For the text-containing cell, return its midpoint in (X, Y) coordinate format. 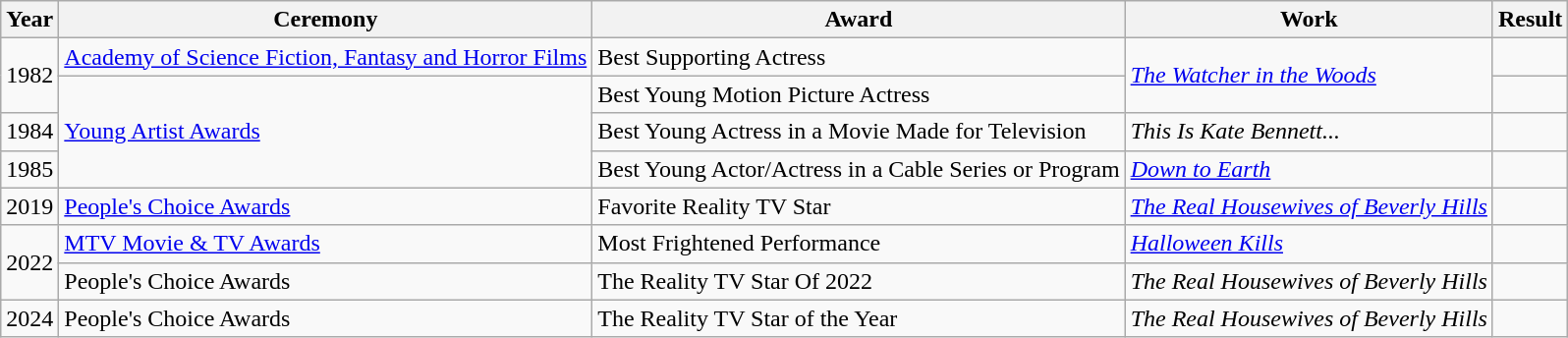
1985 (29, 169)
2019 (29, 206)
This Is Kate Bennett... (1309, 132)
Most Frightened Performance (859, 244)
Best Young Motion Picture Actress (859, 94)
The Watcher in the Woods (1309, 76)
Year (29, 20)
2024 (29, 318)
Academy of Science Fiction, Fantasy and Horror Films (326, 57)
Halloween Kills (1309, 244)
Best Young Actor/Actress in a Cable Series or Program (859, 169)
The Reality TV Star of the Year (859, 318)
2022 (29, 262)
Ceremony (326, 20)
Down to Earth (1309, 169)
Work (1309, 20)
Award (859, 20)
Favorite Reality TV Star (859, 206)
Best Supporting Actress (859, 57)
The Reality TV Star Of 2022 (859, 281)
Best Young Actress in a Movie Made for Television (859, 132)
1982 (29, 76)
Result (1530, 20)
1984 (29, 132)
MTV Movie & TV Awards (326, 244)
Young Artist Awards (326, 132)
